Pinpoint the cell where the given text exists, returning its [x, y] midpoint coordinate. 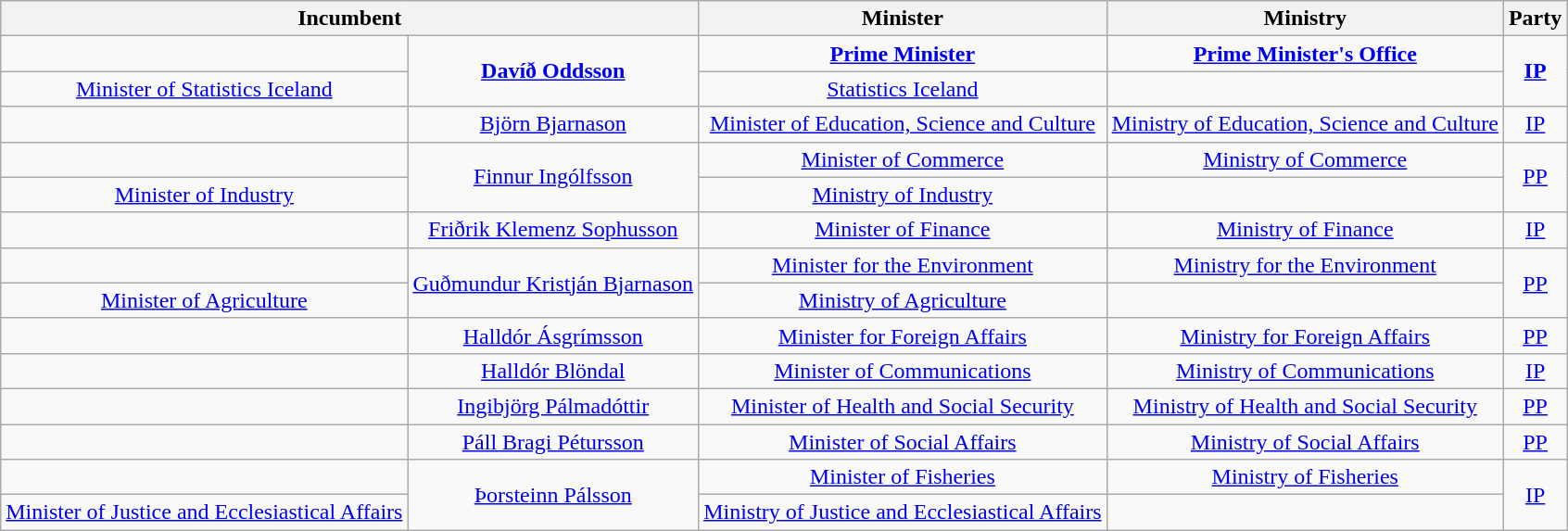
Minister of Health and Social Security [903, 406]
Party [1535, 19]
Minister of Communications [903, 371]
Ministry for the Environment [1305, 265]
Ministry of Communications [1305, 371]
Ministry of Finance [1305, 230]
Þorsteinn Pálsson [553, 495]
Minister of Justice and Ecclesiastical Affairs [204, 512]
Minister [903, 19]
Minister for Foreign Affairs [903, 335]
Ministry for Foreign Affairs [1305, 335]
Minister of Industry [204, 195]
Incumbent [350, 19]
Friðrik Klemenz Sophusson [553, 230]
Prime Minister's Office [1305, 54]
Minister of Statistics Iceland [204, 89]
Halldór Ásgrímsson [553, 335]
Ministry of Agriculture [903, 300]
Prime Minister [903, 54]
Davíð Oddsson [553, 71]
Minister of Education, Science and Culture [903, 124]
Minister for the Environment [903, 265]
Páll Bragi Pétursson [553, 442]
Ingibjörg Pálmadóttir [553, 406]
Ministry of Fisheries [1305, 477]
Ministry [1305, 19]
Finnur Ingólfsson [553, 177]
Minister of Social Affairs [903, 442]
Minister of Commerce [903, 159]
Minister of Fisheries [903, 477]
Ministry of Education, Science and Culture [1305, 124]
Ministry of Industry [903, 195]
Statistics Iceland [903, 89]
Ministry of Justice and Ecclesiastical Affairs [903, 512]
Guðmundur Kristján Bjarnason [553, 283]
Minister of Finance [903, 230]
Ministry of Social Affairs [1305, 442]
Ministry of Health and Social Security [1305, 406]
Minister of Agriculture [204, 300]
Björn Bjarnason [553, 124]
Ministry of Commerce [1305, 159]
Halldór Blöndal [553, 371]
